Extract the [x, y] coordinate from the center of the cell holding the provided text.  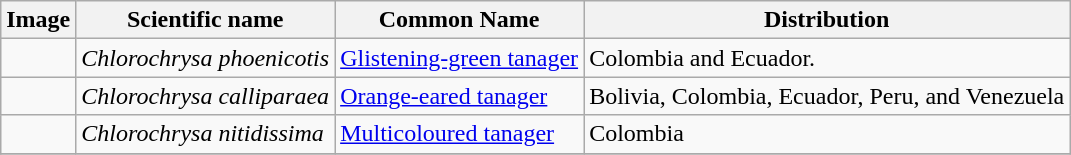
Glistening-green tanager [460, 58]
Image [38, 20]
Bolivia, Colombia, Ecuador, Peru, and Venezuela [827, 96]
Colombia and Ecuador. [827, 58]
Distribution [827, 20]
Multicoloured tanager [460, 134]
Chlorochrysa nitidissima [206, 134]
Colombia [827, 134]
Scientific name [206, 20]
Common Name [460, 20]
Chlorochrysa calliparaea [206, 96]
Chlorochrysa phoenicotis [206, 58]
Orange-eared tanager [460, 96]
